Scan for the cell matching the given text and deliver its (x, y) coordinate at center. 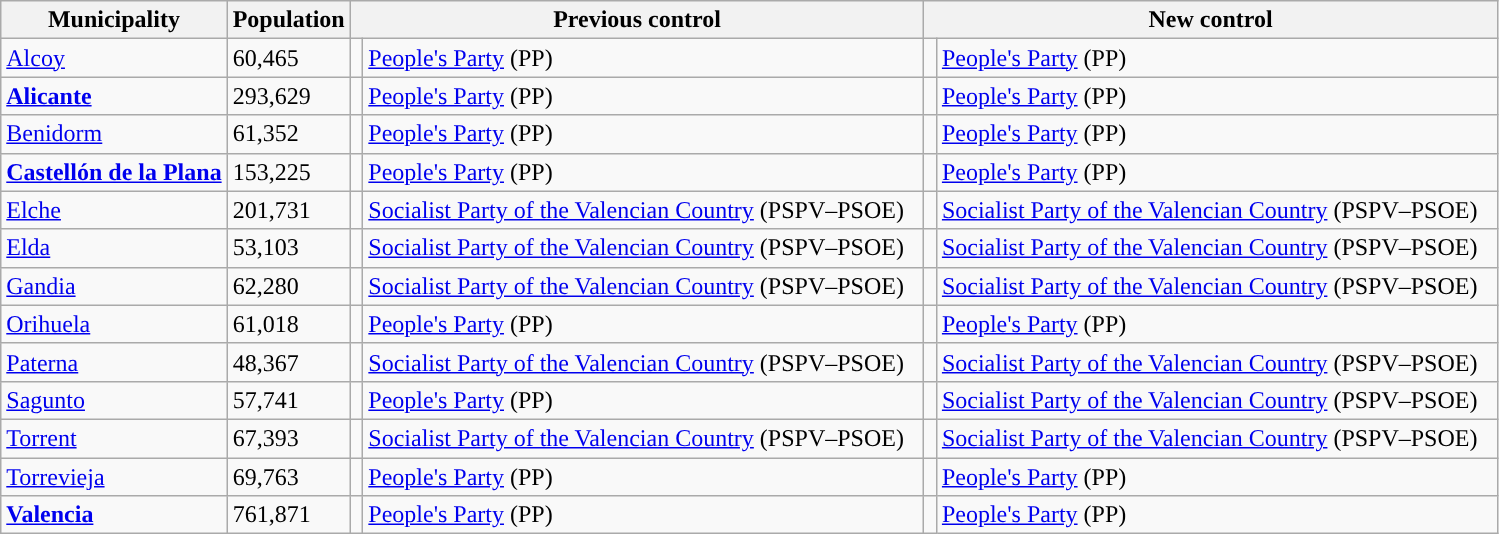
Torrent (114, 438)
Torrevieja (114, 477)
Benidorm (114, 134)
Castellón de la Plana (114, 172)
Alicante (114, 96)
Gandia (114, 286)
Valencia (114, 515)
67,393 (288, 438)
Orihuela (114, 324)
153,225 (288, 172)
61,352 (288, 134)
61,018 (288, 324)
New control (1211, 20)
201,731 (288, 210)
48,367 (288, 362)
293,629 (288, 96)
Municipality (114, 20)
Sagunto (114, 400)
Alcoy (114, 58)
62,280 (288, 286)
57,741 (288, 400)
Elche (114, 210)
69,763 (288, 477)
761,871 (288, 515)
60,465 (288, 58)
Elda (114, 248)
Previous control (637, 20)
Paterna (114, 362)
53,103 (288, 248)
Population (288, 20)
